Capture the cell that displays the provided text and extract its (X, Y) central coordinate. 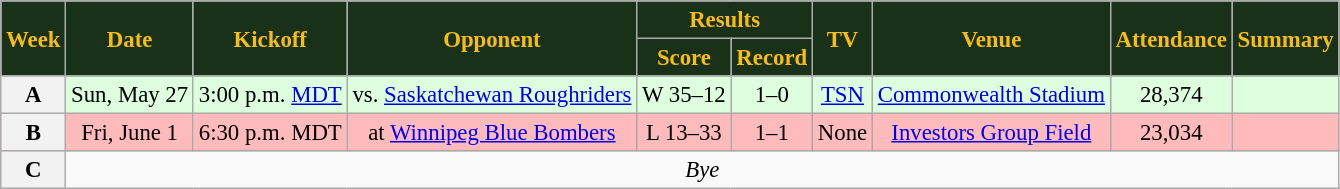
vs. Saskatchewan Roughriders (492, 95)
Results (725, 20)
Score (684, 58)
1–1 (772, 133)
Summary (1286, 38)
Week (34, 38)
Kickoff (270, 38)
Investors Group Field (991, 133)
C (34, 170)
Attendance (1171, 38)
W 35–12 (684, 95)
23,034 (1171, 133)
B (34, 133)
Date (130, 38)
Venue (991, 38)
Opponent (492, 38)
Bye (702, 170)
TSN (843, 95)
Sun, May 27 (130, 95)
TV (843, 38)
6:30 p.m. MDT (270, 133)
1–0 (772, 95)
at Winnipeg Blue Bombers (492, 133)
3:00 p.m. MDT (270, 95)
L 13–33 (684, 133)
A (34, 95)
None (843, 133)
28,374 (1171, 95)
Commonwealth Stadium (991, 95)
Fri, June 1 (130, 133)
Record (772, 58)
